Scan for the cell matching the given text and deliver its [X, Y] coordinate at center. 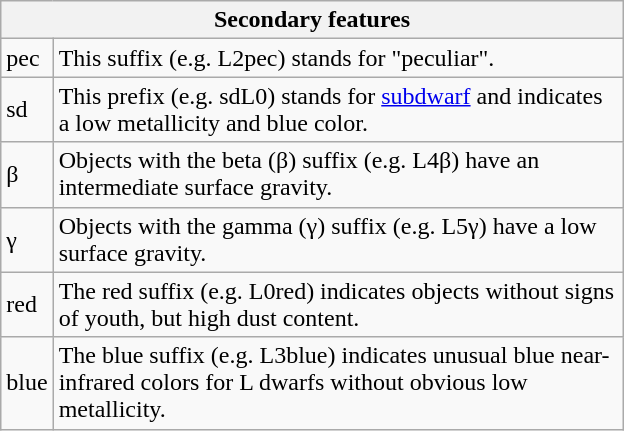
This suffix (e.g. L2pec) stands for "peculiar". [338, 58]
The red suffix (e.g. L0red) indicates objects without signs of youth, but high dust content. [338, 304]
Objects with the beta (β) suffix (e.g. L4β) have an intermediate surface gravity. [338, 174]
Objects with the gamma (γ) suffix (e.g. L5γ) have a low surface gravity. [338, 240]
sd [27, 110]
β [27, 174]
blue [27, 383]
red [27, 304]
pec [27, 58]
The blue suffix (e.g. L3blue) indicates unusual blue near-infrared colors for L dwarfs without obvious low metallicity. [338, 383]
This prefix (e.g. sdL0) stands for subdwarf and indicates a low metallicity and blue color. [338, 110]
γ [27, 240]
Secondary features [312, 20]
